Pinpoint the cell where the given text exists, returning its (x, y) midpoint coordinate. 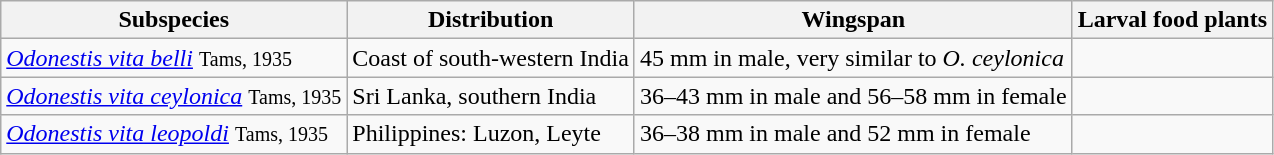
Coast of south-western India (491, 58)
Sri Lanka, southern India (491, 96)
36–38 mm in male and 52 mm in female (853, 134)
Subspecies (174, 20)
Odonestis vita belli Tams, 1935 (174, 58)
Philippines: Luzon, Leyte (491, 134)
Larval food plants (1172, 20)
45 mm in male, very similar to O. ceylonica (853, 58)
36–43 mm in male and 56–58 mm in female (853, 96)
Odonestis vita ceylonica Tams, 1935 (174, 96)
Distribution (491, 20)
Wingspan (853, 20)
Odonestis vita leopoldi Tams, 1935 (174, 134)
